Determine the (x, y) coordinate at the center of the cell enclosing the given text.  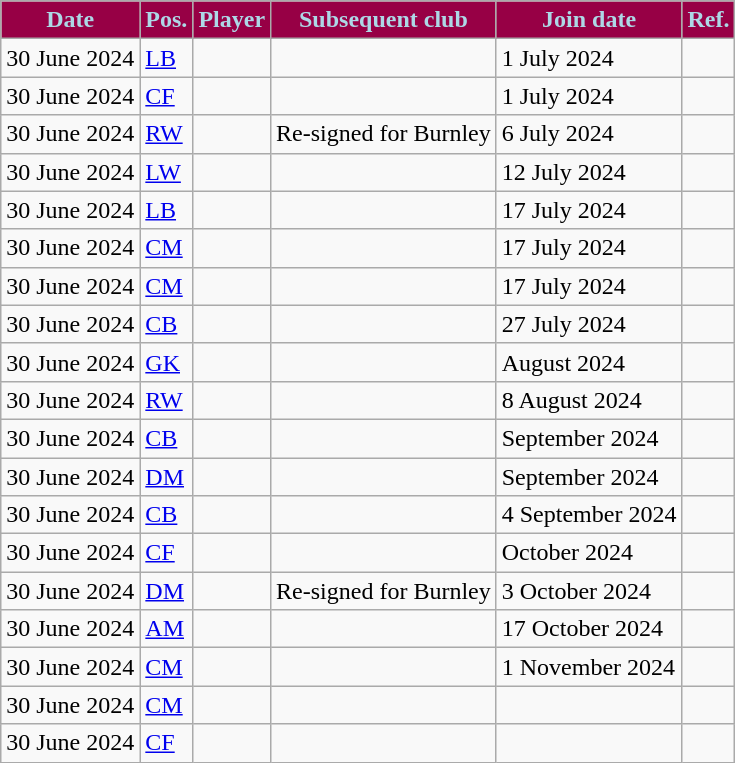
27 July 2024 (589, 324)
1 November 2024 (589, 667)
Subsequent club (384, 20)
Player (232, 20)
August 2024 (589, 362)
AM (166, 629)
Pos. (166, 20)
17 October 2024 (589, 629)
Join date (589, 20)
12 July 2024 (589, 172)
Ref. (708, 20)
October 2024 (589, 553)
GK (166, 362)
Date (70, 20)
8 August 2024 (589, 400)
LW (166, 172)
6 July 2024 (589, 134)
4 September 2024 (589, 515)
3 October 2024 (589, 591)
